Scan for the cell matching the given text and deliver its [x, y] coordinate at center. 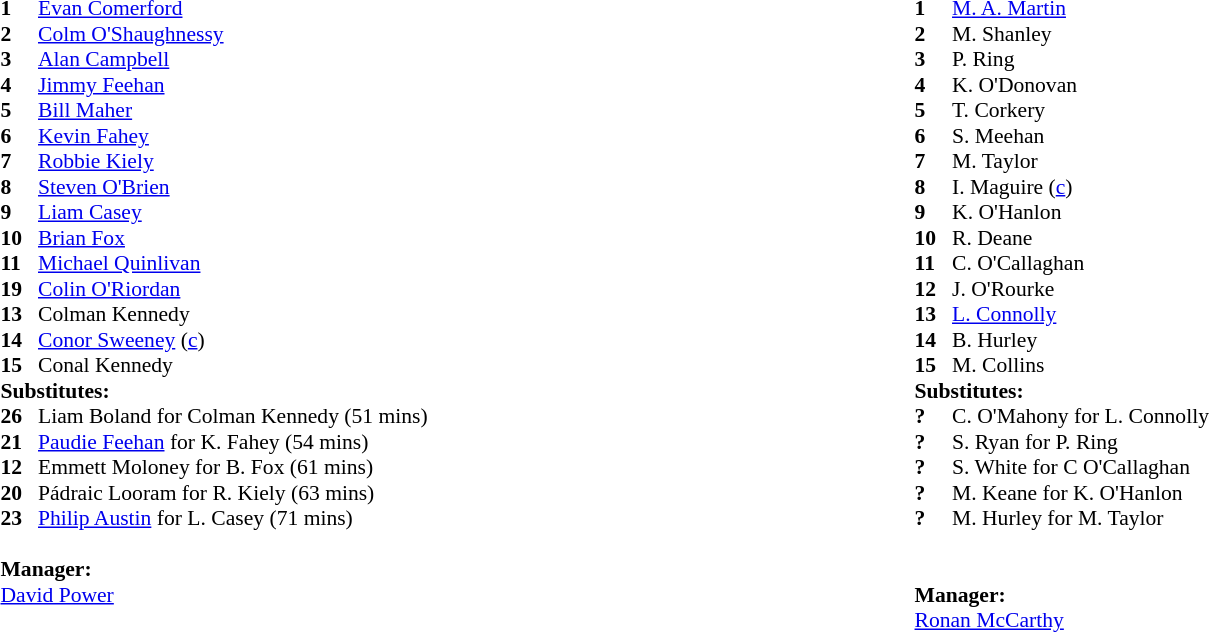
Emmett Moloney for B. Fox (61 mins) [233, 467]
J. O'Rourke [1080, 289]
Philip Austin for L. Casey (71 mins) [233, 519]
C. O'Mahony for L. Connolly [1080, 417]
Colm O'Shaughnessy [233, 34]
K. O'Donovan [1080, 85]
Conal Kennedy [233, 365]
M. Collins [1080, 365]
S. Ryan for P. Ring [1080, 442]
19 [19, 289]
P. Ring [1080, 59]
S. Meehan [1080, 136]
Michael Quinlivan [233, 263]
Colman Kennedy [233, 315]
Liam Casey [233, 213]
21 [19, 442]
David Power [214, 595]
26 [19, 417]
C. O'Callaghan [1080, 263]
Liam Boland for Colman Kennedy (51 mins) [233, 417]
B. Hurley [1080, 340]
Steven O'Brien [233, 187]
M. Hurley for M. Taylor [1080, 519]
23 [19, 519]
Robbie Kiely [233, 161]
S. White for C O'Callaghan [1080, 467]
M. Keane for K. O'Hanlon [1080, 493]
M. Taylor [1080, 161]
K. O'Hanlon [1080, 213]
20 [19, 493]
T. Corkery [1080, 111]
Pádraic Looram for R. Kiely (63 mins) [233, 493]
Alan Campbell [233, 59]
Brian Fox [233, 238]
M. Shanley [1080, 34]
L. Connolly [1080, 315]
Paudie Feehan for K. Fahey (54 mins) [233, 442]
Bill Maher [233, 111]
R. Deane [1080, 238]
Jimmy Feehan [233, 85]
I. Maguire (c) [1080, 187]
Conor Sweeney (c) [233, 340]
Kevin Fahey [233, 136]
Colin O'Riordan [233, 289]
